Identify which cell holds the provided text, then report its [x, y] central coordinate. 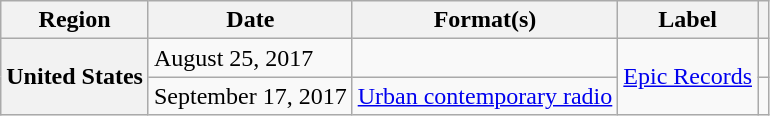
Label [688, 20]
United States [75, 77]
Region [75, 20]
September 17, 2017 [250, 96]
Format(s) [485, 20]
Epic Records [688, 77]
August 25, 2017 [250, 58]
Date [250, 20]
Urban contemporary radio [485, 96]
